Detect which cell encompasses the target text, then output its (X, Y) center coordinate. 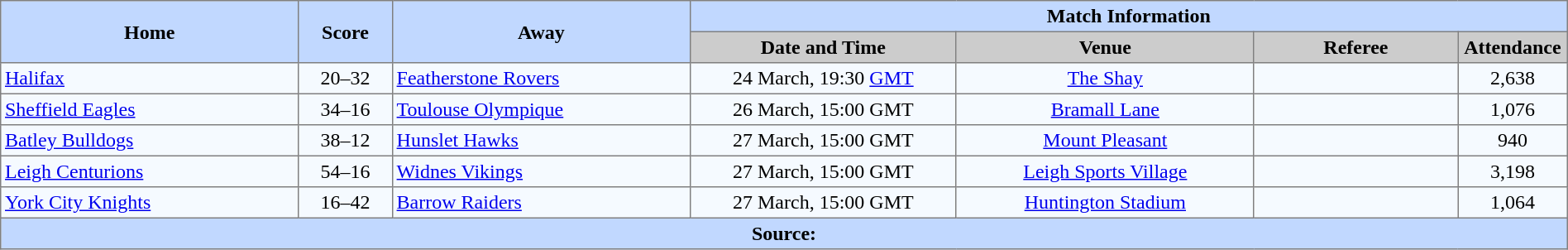
3,198 (1513, 171)
16–42 (346, 203)
Hunslet Hawks (541, 141)
38–12 (346, 141)
Home (150, 31)
34–16 (346, 109)
Venue (1105, 47)
Toulouse Olympique (541, 109)
Sheffield Eagles (150, 109)
Halifax (150, 79)
The Shay (1105, 79)
York City Knights (150, 203)
Leigh Sports Village (1105, 171)
Referee (1355, 47)
20–32 (346, 79)
Mount Pleasant (1105, 141)
1,076 (1513, 109)
Featherstone Rovers (541, 79)
Date and Time (823, 47)
Match Information (1128, 17)
Away (541, 31)
54–16 (346, 171)
26 March, 15:00 GMT (823, 109)
Score (346, 31)
Attendance (1513, 47)
Source: (784, 233)
1,064 (1513, 203)
24 March, 19:30 GMT (823, 79)
940 (1513, 141)
Leigh Centurions (150, 171)
Barrow Raiders (541, 203)
Widnes Vikings (541, 171)
Huntington Stadium (1105, 203)
2,638 (1513, 79)
Bramall Lane (1105, 109)
Batley Bulldogs (150, 141)
